Locate the cell with the specified text and output its [x, y] center coordinate. 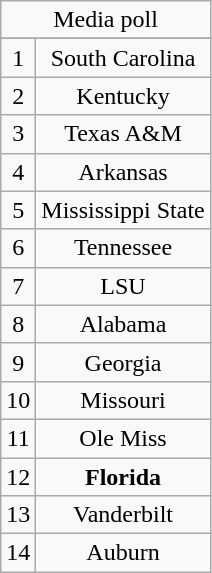
4 [18, 172]
Alabama [123, 324]
Florida [123, 477]
Georgia [123, 362]
Vanderbilt [123, 515]
Texas A&M [123, 134]
Kentucky [123, 96]
13 [18, 515]
10 [18, 400]
12 [18, 477]
Tennessee [123, 248]
Mississippi State [123, 210]
Media poll [106, 20]
LSU [123, 286]
11 [18, 438]
8 [18, 324]
5 [18, 210]
7 [18, 286]
Auburn [123, 553]
9 [18, 362]
Ole Miss [123, 438]
1 [18, 58]
14 [18, 553]
South Carolina [123, 58]
6 [18, 248]
Arkansas [123, 172]
3 [18, 134]
2 [18, 96]
Missouri [123, 400]
